Return the [x, y] coordinate for the center point of the cell that contains the specified text.  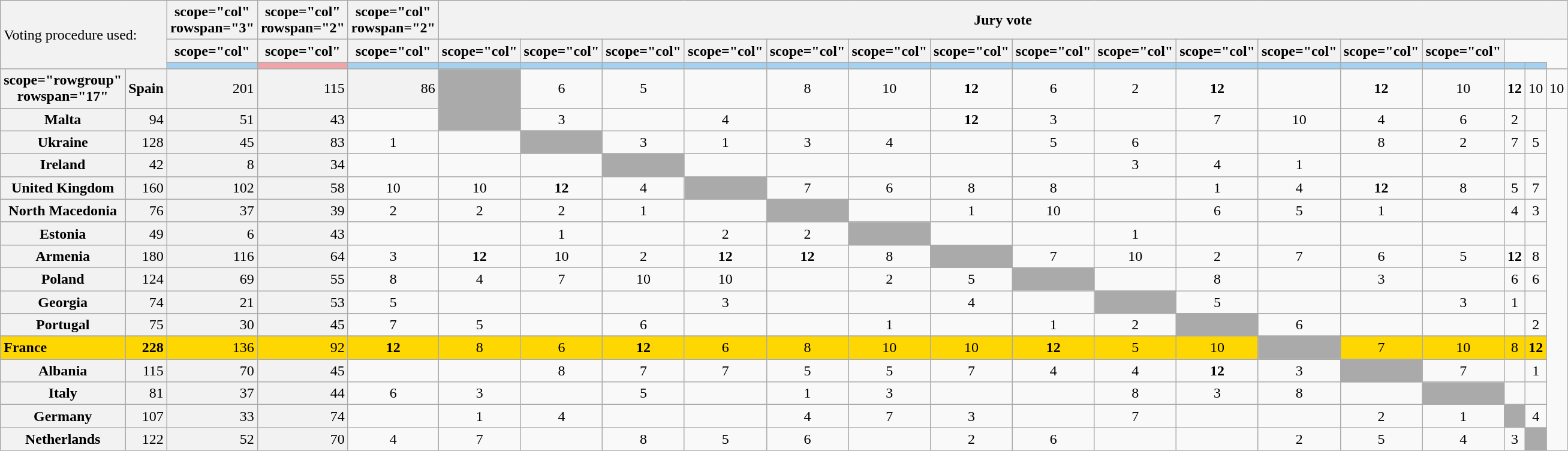
Georgia [63, 302]
United Kingdom [63, 188]
Jury vote [1003, 20]
Poland [63, 279]
136 [212, 348]
scope="col" rowspan="3" [212, 20]
94 [146, 119]
53 [302, 302]
83 [302, 142]
180 [146, 256]
30 [212, 325]
124 [146, 279]
Voting procedure used: [84, 35]
North Macedonia [63, 211]
160 [146, 188]
64 [302, 256]
scope="rowgroup" rowspan="17" [63, 89]
Portugal [63, 325]
122 [146, 439]
44 [302, 393]
42 [146, 165]
55 [302, 279]
Estonia [63, 233]
116 [212, 256]
69 [212, 279]
39 [302, 211]
52 [212, 439]
Spain [146, 89]
21 [212, 302]
Germany [63, 416]
201 [212, 89]
Italy [63, 393]
Armenia [63, 256]
128 [146, 142]
Ukraine [63, 142]
33 [212, 416]
France [63, 348]
75 [146, 325]
58 [302, 188]
34 [302, 165]
107 [146, 416]
Ireland [63, 165]
81 [146, 393]
Albania [63, 371]
Netherlands [63, 439]
Malta [63, 119]
49 [146, 233]
228 [146, 348]
51 [212, 119]
86 [393, 89]
92 [302, 348]
102 [212, 188]
76 [146, 211]
